From the cell containing the given text, extract its center point as (X, Y) coordinate. 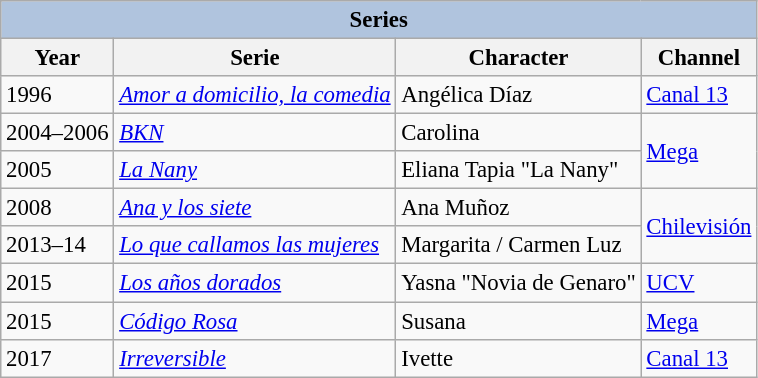
Yasna "Novia de Genaro" (518, 283)
2004–2006 (58, 133)
Lo que callamos las mujeres (255, 245)
Character (518, 58)
La Nany (255, 170)
Carolina (518, 133)
Chilevisión (699, 226)
UCV (699, 283)
Eliana Tapia "La Nany" (518, 170)
2017 (58, 358)
2005 (58, 170)
Channel (699, 58)
Código Rosa (255, 321)
Ana y los siete (255, 208)
Series (379, 20)
Ivette (518, 358)
2008 (58, 208)
BKN (255, 133)
Margarita / Carmen Luz (518, 245)
2013–14 (58, 245)
Ana Muñoz (518, 208)
Angélica Díaz (518, 95)
Year (58, 58)
Amor a domicilio, la comedia (255, 95)
Los años dorados (255, 283)
1996 (58, 95)
Irreversible (255, 358)
Susana (518, 321)
Serie (255, 58)
